Return [X, Y] of the center of cell containing provided text 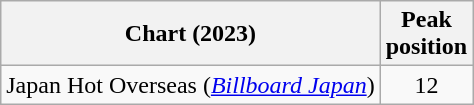
12 [426, 85]
Japan Hot Overseas (Billboard Japan) [190, 85]
Peakposition [426, 34]
Chart (2023) [190, 34]
